Detect which cell encompasses the target text, then output its [x, y] center coordinate. 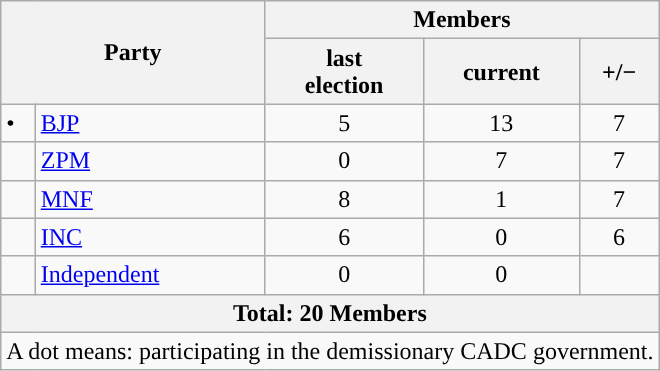
Independent [150, 275]
• [18, 123]
Members [462, 20]
Total: 20 Members [330, 313]
A dot means: participating in the demissionary CADC government. [330, 351]
ZPM [150, 161]
13 [502, 123]
1 [502, 199]
+/− [619, 72]
current [502, 72]
MNF [150, 199]
lastelection [344, 72]
5 [344, 123]
8 [344, 199]
BJP [150, 123]
INC [150, 237]
Party [133, 52]
